Return the [x, y] coordinate for the center point of the cell that contains the specified text.  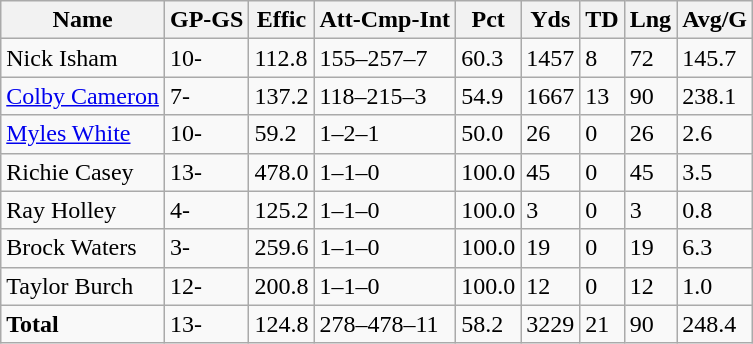
13 [602, 96]
58.2 [488, 324]
Effic [282, 20]
Colby Cameron [83, 96]
72 [650, 58]
3- [206, 248]
145.7 [715, 58]
3.5 [715, 172]
6.3 [715, 248]
2.6 [715, 134]
200.8 [282, 286]
125.2 [282, 210]
50.0 [488, 134]
1.0 [715, 286]
8 [602, 58]
21 [602, 324]
155–257–7 [385, 58]
Name [83, 20]
Att-Cmp-Int [385, 20]
259.6 [282, 248]
112.8 [282, 58]
0.8 [715, 210]
Myles White [83, 134]
54.9 [488, 96]
4- [206, 210]
Total [83, 324]
12- [206, 286]
1667 [550, 96]
278–478–11 [385, 324]
238.1 [715, 96]
59.2 [282, 134]
1–2–1 [385, 134]
Ray Holley [83, 210]
1457 [550, 58]
60.3 [488, 58]
478.0 [282, 172]
Nick Isham [83, 58]
Pct [488, 20]
GP-GS [206, 20]
Avg/G [715, 20]
124.8 [282, 324]
Richie Casey [83, 172]
118–215–3 [385, 96]
7- [206, 96]
3229 [550, 324]
Taylor Burch [83, 286]
Brock Waters [83, 248]
TD [602, 20]
Lng [650, 20]
137.2 [282, 96]
248.4 [715, 324]
Yds [550, 20]
